Provide the (x, y) coordinate of the cell's center where the given text is located.  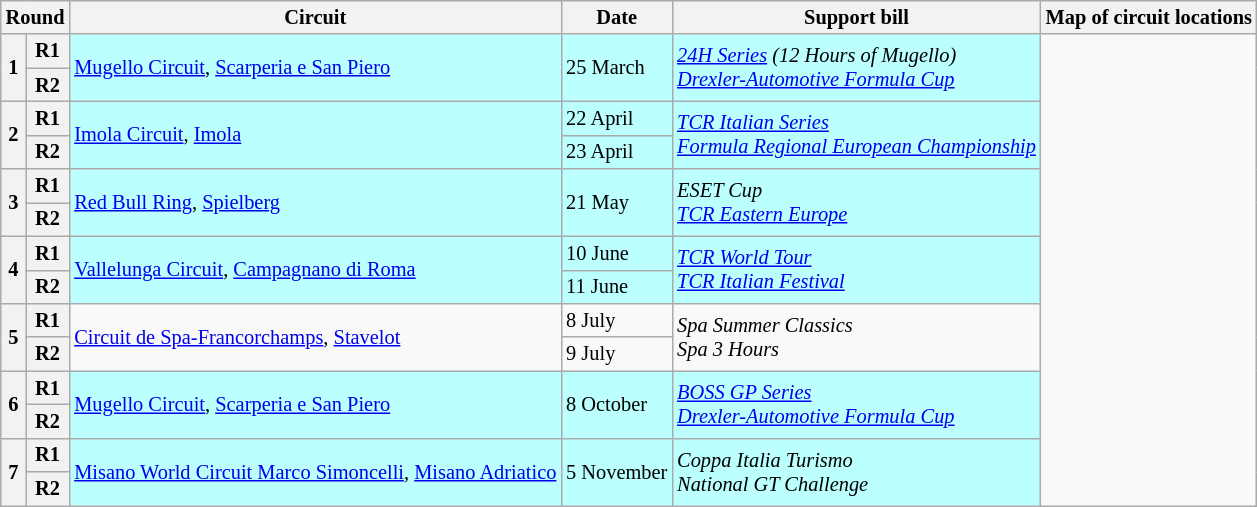
Vallelunga Circuit, Campagnano di Roma (315, 270)
25 March (616, 68)
22 April (616, 118)
8 October (616, 404)
5 November (616, 472)
2 (14, 134)
4 (14, 270)
TCR Italian SeriesFormula Regional European Championship (856, 134)
Date (616, 17)
Red Bull Ring, Spielberg (315, 202)
BOSS GP SeriesDrexler-Automotive Formula Cup (856, 404)
Imola Circuit, Imola (315, 134)
Misano World Circuit Marco Simoncelli, Misano Adriatico (315, 472)
Map of circuit locations (1149, 17)
Coppa Italia TurismoNational GT Challenge (856, 472)
ESET CupTCR Eastern Europe (856, 202)
Round (36, 17)
11 June (616, 287)
Circuit (315, 17)
TCR World TourTCR Italian Festival (856, 270)
10 June (616, 253)
6 (14, 404)
7 (14, 472)
9 July (616, 354)
8 July (616, 320)
5 (14, 336)
Circuit de Spa-Francorchamps, Stavelot (315, 336)
Spa Summer ClassicsSpa 3 Hours (856, 336)
23 April (616, 152)
3 (14, 202)
21 May (616, 202)
Support bill (856, 17)
1 (14, 68)
24H Series (12 Hours of Mugello)Drexler-Automotive Formula Cup (856, 68)
